Pinpoint the cell where the given text exists, returning its (x, y) midpoint coordinate. 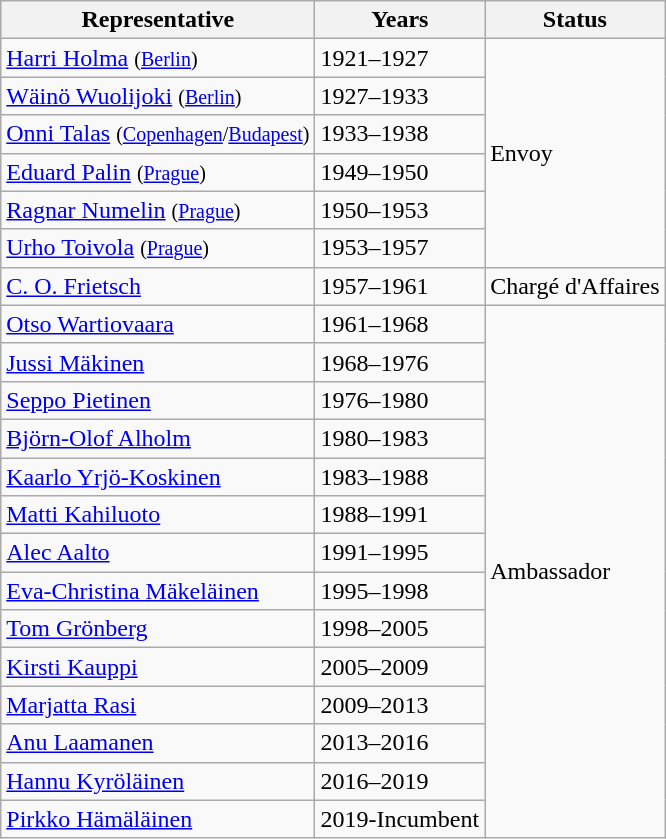
Onni Talas (Copenhagen/Budapest) (158, 134)
Alec Aalto (158, 553)
1968–1976 (400, 362)
1933–1938 (400, 134)
Kirsti Kauppi (158, 667)
Urho Toivola (Prague) (158, 248)
Björn-Olof Alholm (158, 438)
1983–1988 (400, 477)
Anu Laamanen (158, 743)
1950–1953 (400, 210)
1995–1998 (400, 591)
Wäinö Wuolijoki (Berlin) (158, 96)
Hannu Kyröläinen (158, 781)
1998–2005 (400, 629)
Kaarlo Yrjö-Koskinen (158, 477)
1927–1933 (400, 96)
1980–1983 (400, 438)
Status (575, 20)
2009–2013 (400, 705)
1957–1961 (400, 286)
Envoy (575, 153)
2005–2009 (400, 667)
2016–2019 (400, 781)
Tom Grönberg (158, 629)
Eva-Christina Mäkeläinen (158, 591)
Representative (158, 20)
1988–1991 (400, 515)
Otso Wartiovaara (158, 324)
Marjatta Rasi (158, 705)
C. O. Frietsch (158, 286)
1921–1927 (400, 58)
1976–1980 (400, 400)
Matti Kahiluoto (158, 515)
Harri Holma (Berlin) (158, 58)
Chargé d'Affaires (575, 286)
Eduard Palin (Prague) (158, 172)
1949–1950 (400, 172)
Pirkko Hämäläinen (158, 819)
1953–1957 (400, 248)
1991–1995 (400, 553)
1961–1968 (400, 324)
2019-Incumbent (400, 819)
Seppo Pietinen (158, 400)
Ragnar Numelin (Prague) (158, 210)
Ambassador (575, 572)
Jussi Mäkinen (158, 362)
Years (400, 20)
2013–2016 (400, 743)
